Return the (X, Y) coordinate for the center point of the cell that contains the specified text.  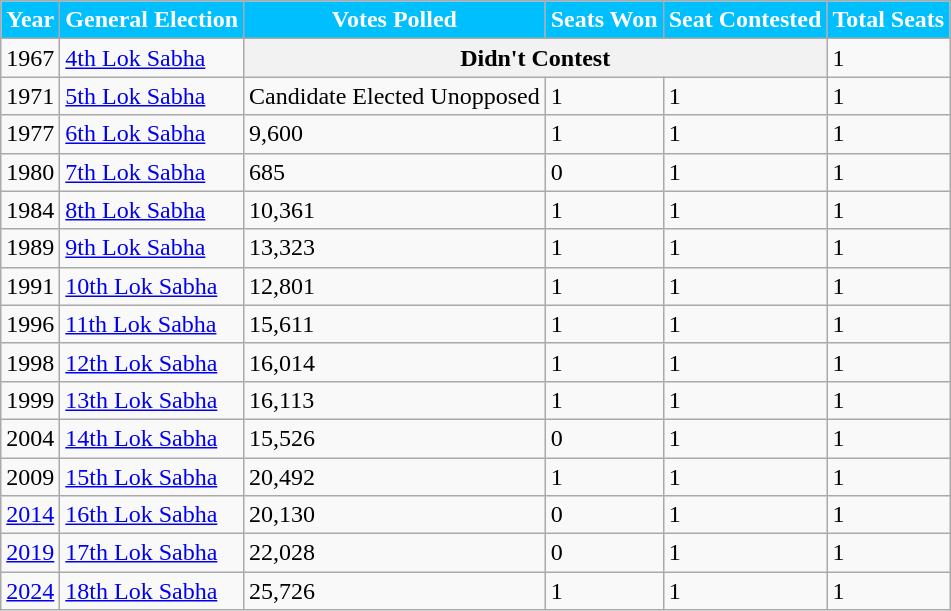
11th Lok Sabha (152, 324)
8th Lok Sabha (152, 210)
Seats Won (604, 20)
9,600 (395, 134)
1977 (30, 134)
12th Lok Sabha (152, 362)
1971 (30, 96)
10th Lok Sabha (152, 286)
Candidate Elected Unopposed (395, 96)
Total Seats (888, 20)
1984 (30, 210)
1980 (30, 172)
1996 (30, 324)
2004 (30, 438)
25,726 (395, 591)
1998 (30, 362)
14th Lok Sabha (152, 438)
12,801 (395, 286)
7th Lok Sabha (152, 172)
15,611 (395, 324)
1991 (30, 286)
10,361 (395, 210)
2009 (30, 477)
4th Lok Sabha (152, 58)
Votes Polled (395, 20)
General Election (152, 20)
16th Lok Sabha (152, 515)
15,526 (395, 438)
1999 (30, 400)
2014 (30, 515)
685 (395, 172)
20,130 (395, 515)
1967 (30, 58)
20,492 (395, 477)
13,323 (395, 248)
13th Lok Sabha (152, 400)
18th Lok Sabha (152, 591)
2019 (30, 553)
15th Lok Sabha (152, 477)
17th Lok Sabha (152, 553)
Seat Contested (745, 20)
Year (30, 20)
2024 (30, 591)
5th Lok Sabha (152, 96)
Didn't Contest (536, 58)
9th Lok Sabha (152, 248)
1989 (30, 248)
16,113 (395, 400)
16,014 (395, 362)
22,028 (395, 553)
6th Lok Sabha (152, 134)
